Find where the given text appears and provide that cell's center as [X, Y] coordinate. 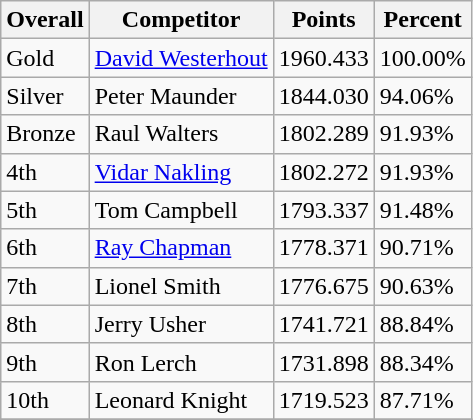
Gold [45, 58]
Jerry Usher [181, 324]
91.48% [422, 210]
4th [45, 172]
7th [45, 286]
1778.371 [324, 248]
10th [45, 400]
Overall [45, 20]
Ron Lerch [181, 362]
90.63% [422, 286]
Points [324, 20]
5th [45, 210]
Peter Maunder [181, 96]
1844.030 [324, 96]
Percent [422, 20]
1793.337 [324, 210]
1802.272 [324, 172]
Tom Campbell [181, 210]
1960.433 [324, 58]
8th [45, 324]
90.71% [422, 248]
1802.289 [324, 134]
Competitor [181, 20]
6th [45, 248]
1731.898 [324, 362]
1719.523 [324, 400]
94.06% [422, 96]
1776.675 [324, 286]
87.71% [422, 400]
88.34% [422, 362]
Bronze [45, 134]
9th [45, 362]
David Westerhout [181, 58]
88.84% [422, 324]
Ray Chapman [181, 248]
100.00% [422, 58]
Vidar Nakling [181, 172]
Leonard Knight [181, 400]
Silver [45, 96]
Raul Walters [181, 134]
1741.721 [324, 324]
Lionel Smith [181, 286]
